Search for the cell housing the specified text and yield its [X, Y] center coordinate. 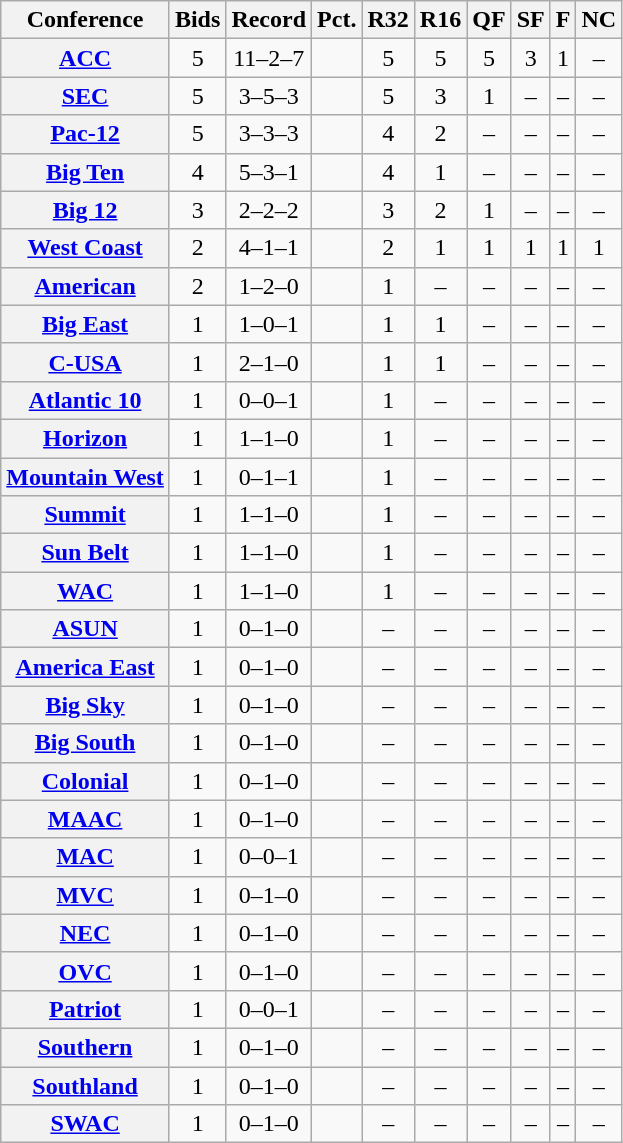
Mountain West [86, 477]
4–1–1 [269, 248]
SEC [86, 96]
5–3–1 [269, 172]
Big East [86, 324]
Record [269, 20]
NEC [86, 933]
1–0–1 [269, 324]
Big 12 [86, 210]
Summit [86, 515]
ASUN [86, 629]
WAC [86, 591]
F [563, 20]
Sun Belt [86, 553]
1–2–0 [269, 286]
Big South [86, 743]
MAC [86, 857]
C-USA [86, 362]
0–1–1 [269, 477]
Southland [86, 1085]
Big Sky [86, 705]
3–3–3 [269, 134]
MAAC [86, 819]
2–1–0 [269, 362]
NC [599, 20]
11–2–7 [269, 58]
Atlantic 10 [86, 400]
SF [530, 20]
Big Ten [86, 172]
ACC [86, 58]
American [86, 286]
Bids [197, 20]
MVC [86, 895]
Horizon [86, 438]
Southern [86, 1047]
OVC [86, 971]
Pct. [337, 20]
Conference [86, 20]
2–2–2 [269, 210]
West Coast [86, 248]
Patriot [86, 1009]
QF [489, 20]
SWAC [86, 1124]
Colonial [86, 781]
America East [86, 667]
Pac-12 [86, 134]
R32 [388, 20]
3–5–3 [269, 96]
R16 [440, 20]
